Provide the [X, Y] coordinate of the cell's center where the given text is located.  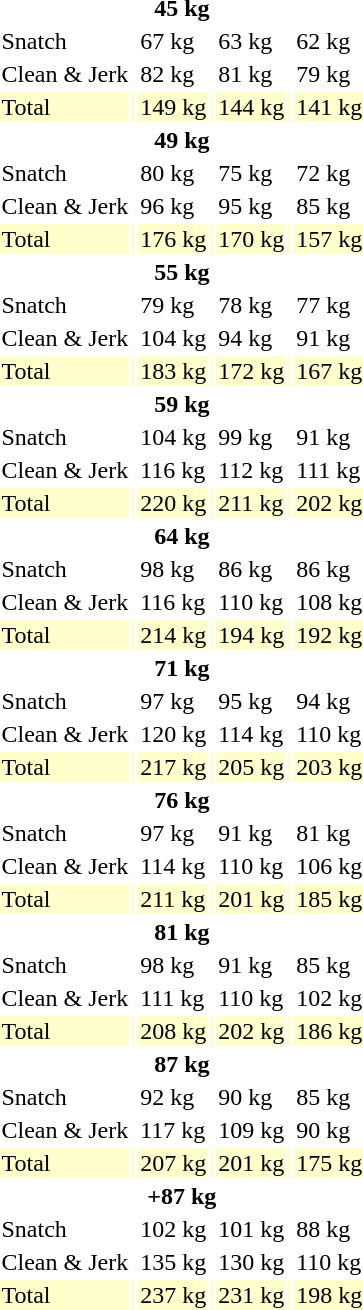
111 kg [174, 998]
80 kg [174, 173]
135 kg [174, 1262]
81 kg [252, 74]
220 kg [174, 503]
117 kg [174, 1130]
194 kg [252, 635]
202 kg [252, 1031]
208 kg [174, 1031]
170 kg [252, 239]
149 kg [174, 107]
217 kg [174, 767]
109 kg [252, 1130]
75 kg [252, 173]
92 kg [174, 1097]
130 kg [252, 1262]
237 kg [174, 1295]
94 kg [252, 338]
112 kg [252, 470]
102 kg [174, 1229]
82 kg [174, 74]
96 kg [174, 206]
90 kg [252, 1097]
120 kg [174, 734]
63 kg [252, 41]
176 kg [174, 239]
214 kg [174, 635]
183 kg [174, 371]
99 kg [252, 437]
205 kg [252, 767]
144 kg [252, 107]
86 kg [252, 569]
78 kg [252, 305]
207 kg [174, 1163]
67 kg [174, 41]
79 kg [174, 305]
101 kg [252, 1229]
172 kg [252, 371]
231 kg [252, 1295]
